Search for the cell housing the specified text and yield its (X, Y) center coordinate. 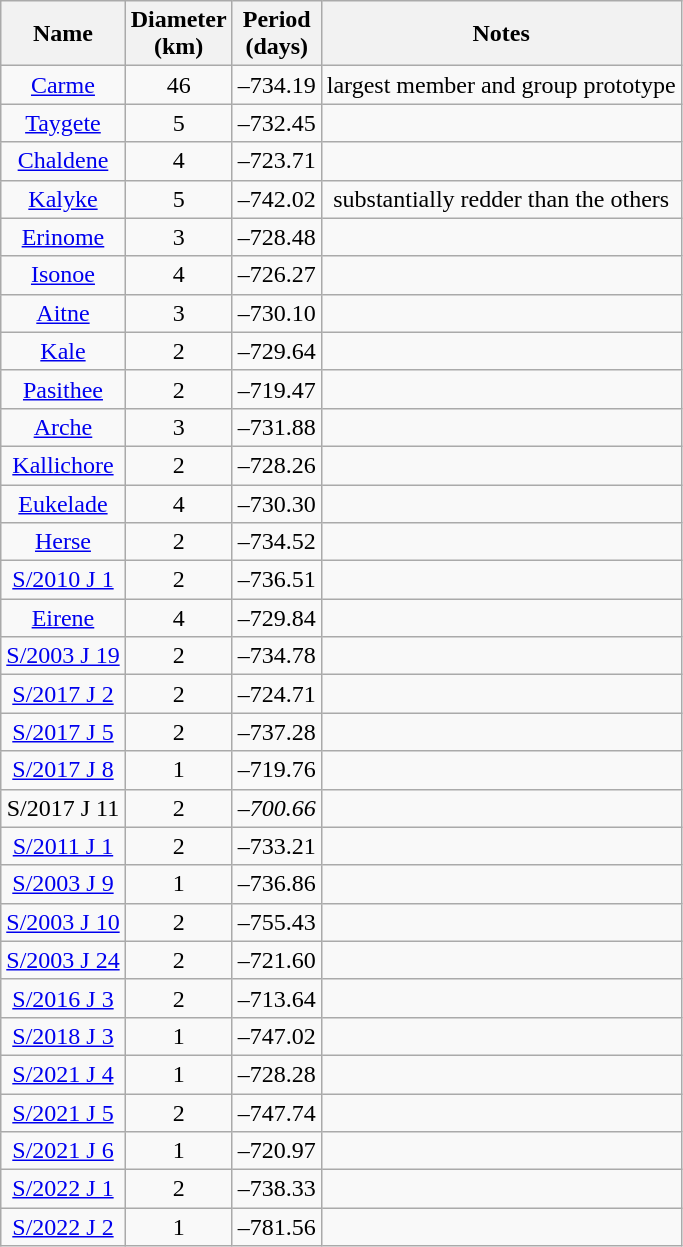
S/2022 J 1 (63, 1189)
S/2003 J 9 (63, 884)
–724.71 (276, 694)
–737.28 (276, 732)
Pasithee (63, 389)
–781.56 (276, 1227)
–729.64 (276, 351)
Herse (63, 542)
–733.21 (276, 846)
–738.33 (276, 1189)
Kalyke (63, 199)
–732.45 (276, 123)
substantially redder than the others (501, 199)
–747.02 (276, 1036)
–700.66 (276, 808)
S/2003 J 24 (63, 960)
–713.64 (276, 998)
–730.10 (276, 313)
S/2003 J 19 (63, 656)
S/2017 J 11 (63, 808)
–736.86 (276, 884)
Period(days) (276, 34)
–719.47 (276, 389)
S/2022 J 2 (63, 1227)
Isonoe (63, 275)
S/2021 J 4 (63, 1074)
Erinome (63, 237)
–736.51 (276, 580)
Kallichore (63, 465)
–730.30 (276, 503)
–731.88 (276, 427)
–734.19 (276, 85)
Diameter(km) (178, 34)
–729.84 (276, 618)
–720.97 (276, 1151)
S/2021 J 5 (63, 1113)
Arche (63, 427)
Carme (63, 85)
largest member and group prototype (501, 85)
–742.02 (276, 199)
–734.52 (276, 542)
Aitne (63, 313)
S/2018 J 3 (63, 1036)
–721.60 (276, 960)
Kale (63, 351)
–734.78 (276, 656)
–747.74 (276, 1113)
–723.71 (276, 161)
Eukelade (63, 503)
–728.28 (276, 1074)
S/2017 J 8 (63, 770)
Taygete (63, 123)
–728.48 (276, 237)
46 (178, 85)
Eirene (63, 618)
–726.27 (276, 275)
S/2003 J 10 (63, 922)
S/2017 J 2 (63, 694)
S/2010 J 1 (63, 580)
Notes (501, 34)
Chaldene (63, 161)
S/2016 J 3 (63, 998)
Name (63, 34)
–728.26 (276, 465)
–719.76 (276, 770)
S/2021 J 6 (63, 1151)
S/2017 J 5 (63, 732)
–755.43 (276, 922)
S/2011 J 1 (63, 846)
